Determine the [x, y] coordinate at the center of the cell enclosing the given text.  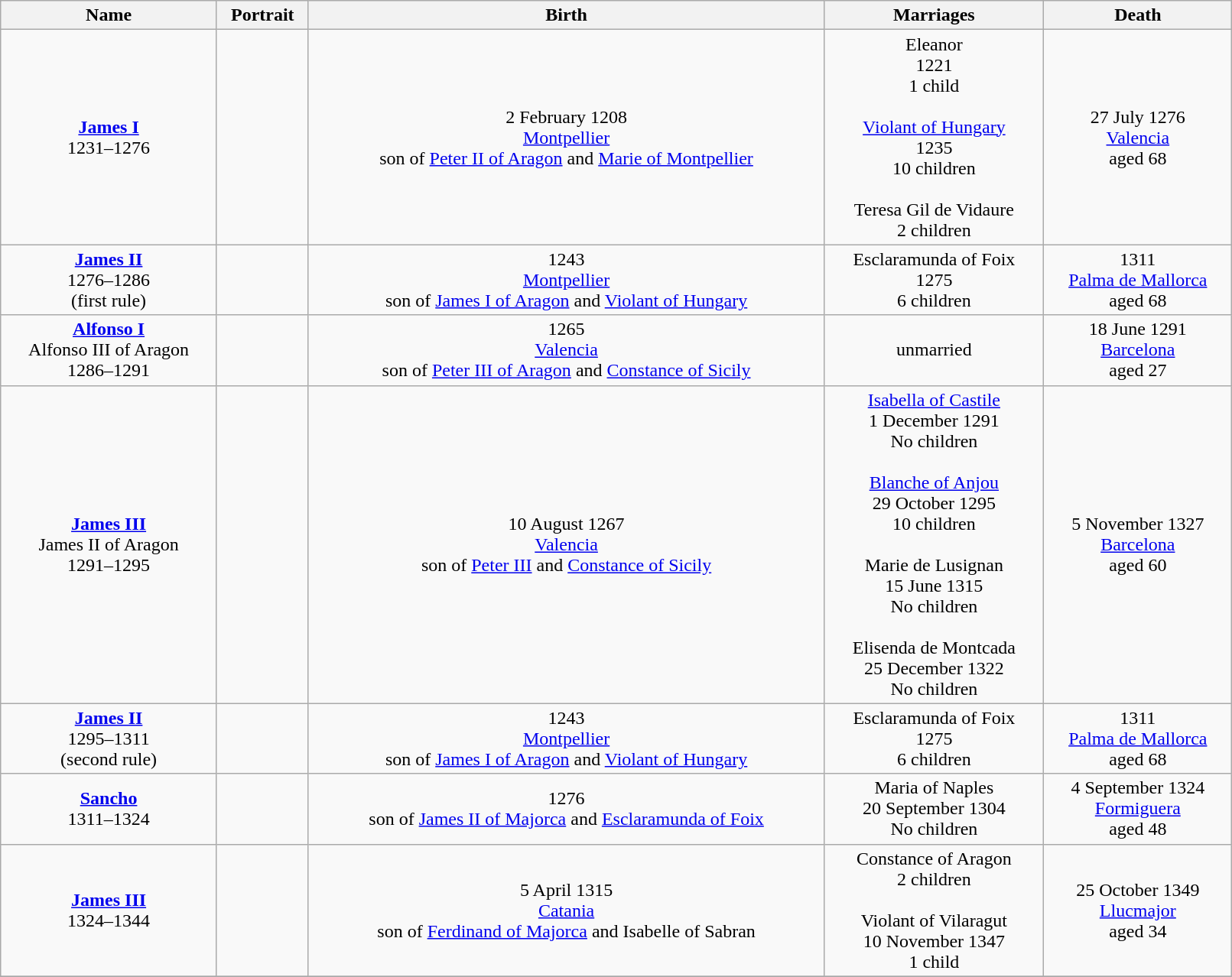
Sancho1311–1324 [109, 809]
1276son of James II of Majorca and Esclaramunda of Foix [566, 809]
4 September 1324Formigueraaged 48 [1138, 809]
Birth [566, 15]
Alfonso IAlfonso III of Aragon1286–1291 [109, 350]
Portrait [262, 15]
5 April 1315Cataniason of Ferdinand of Majorca and Isabelle of Sabran [566, 910]
Death [1138, 15]
18 June 1291Barcelonaaged 27 [1138, 350]
Constance of Aragon2 childrenViolant of Vilaragut10 November 13471 child [935, 910]
James II1295–1311(second rule) [109, 738]
Name [109, 15]
unmarried [935, 350]
James III1324–1344 [109, 910]
25 October 1349Llucmajoraged 34 [1138, 910]
Marriages [935, 15]
James IIIJames II of Aragon1291–1295 [109, 544]
5 November 1327Barcelonaaged 60 [1138, 544]
1265Valenciason of Peter III of Aragon and Constance of Sicily [566, 350]
Eleanor12211 childViolant of Hungary123510 childrenTeresa Gil de Vidaure2 children [935, 138]
James I1231–1276 [109, 138]
27 July 1276Valenciaaged 68 [1138, 138]
Maria of Naples20 September 1304No children [935, 809]
2 February 1208Montpellierson of Peter II of Aragon and Marie of Montpellier [566, 138]
10 August 1267Valenciason of Peter III and Constance of Sicily [566, 544]
James II1276–1286(first rule) [109, 280]
